Extract the [x, y] coordinate from the center of the cell holding the provided text.  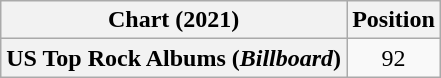
Position [394, 20]
US Top Rock Albums (Billboard) [174, 58]
92 [394, 58]
Chart (2021) [174, 20]
